Pinpoint the cell where the given text exists, returning its (x, y) midpoint coordinate. 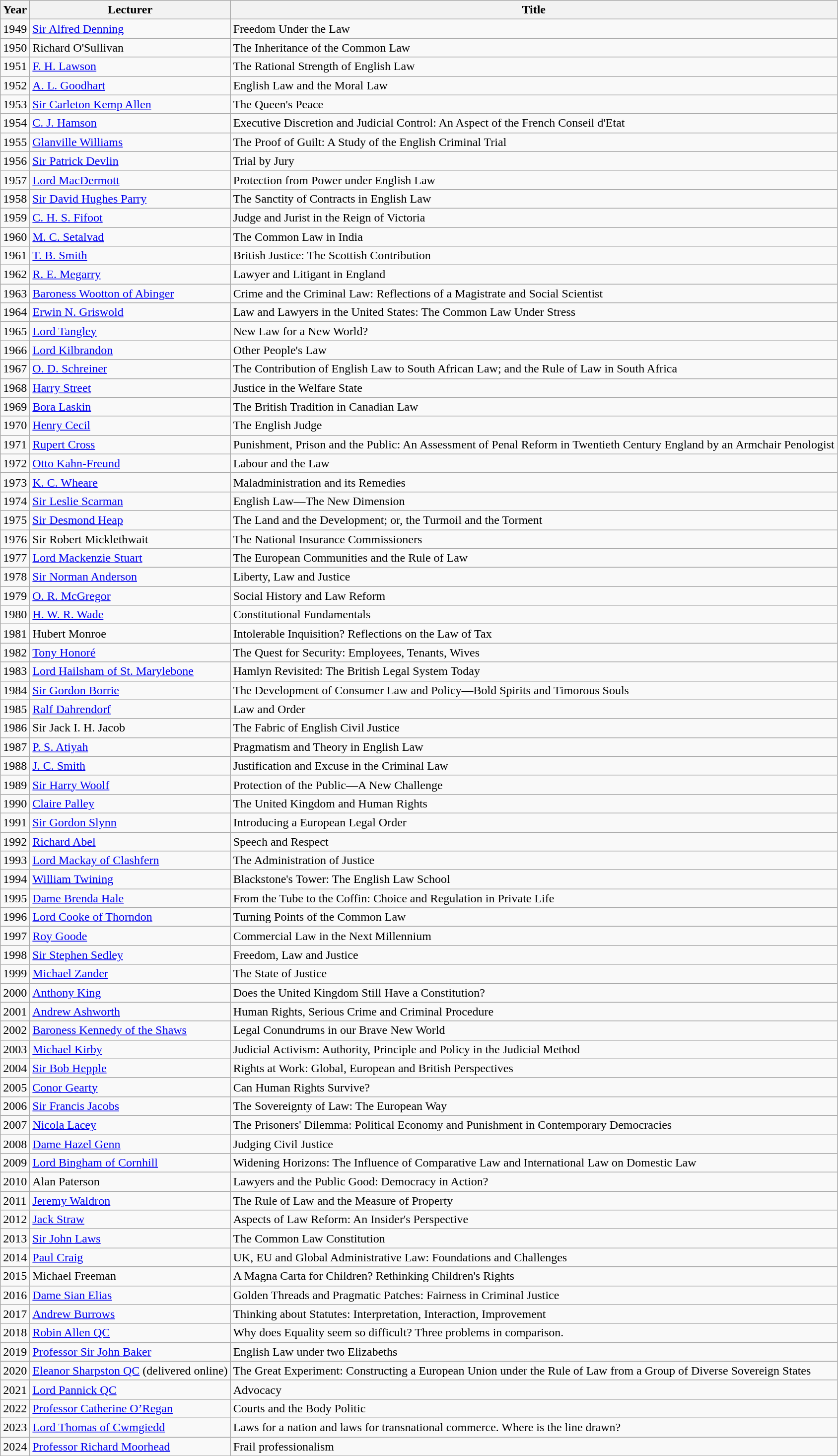
1962 (15, 275)
2009 (15, 1163)
1978 (15, 577)
Tony Honoré (130, 653)
The Common Law in India (534, 237)
The Land and the Development; or, the Turmoil and the Torment (534, 520)
The Queen's Peace (534, 104)
Does the United Kingdom Still Have a Constitution? (534, 993)
2007 (15, 1125)
2005 (15, 1087)
Sir Jack I. H. Jacob (130, 728)
Harry Street (130, 388)
Sir Bob Hepple (130, 1068)
Title (534, 10)
1988 (15, 766)
1954 (15, 123)
1994 (15, 879)
1977 (15, 558)
Sir Harry Woolf (130, 785)
The Administration of Justice (534, 861)
J. C. Smith (130, 766)
2017 (15, 1314)
A. L. Goodhart (130, 85)
Professor Richard Moorhead (130, 1447)
2012 (15, 1220)
1951 (15, 67)
The European Communities and the Rule of Law (534, 558)
1959 (15, 218)
Sir Carleton Kemp Allen (130, 104)
Professor Sir John Baker (130, 1352)
Punishment, Prison and the Public: An Assessment of Penal Reform in Twentieth Century England by an Armchair Penologist (534, 444)
Baroness Wootton of Abinger (130, 293)
1957 (15, 180)
Lord MacDermott (130, 180)
Dame Hazel Genn (130, 1144)
The Quest for Security: Employees, Tenants, Wives (534, 653)
Trial by Jury (534, 161)
1975 (15, 520)
Thinking about Statutes: Interpretation, Interaction, Improvement (534, 1314)
1953 (15, 104)
Michael Kirby (130, 1049)
Introducing a European Legal Order (534, 822)
1982 (15, 653)
Sir Desmond Heap (130, 520)
2021 (15, 1389)
Anthony King (130, 993)
Lord Mackay of Clashfern (130, 861)
1967 (15, 369)
H. W. R. Wade (130, 615)
1974 (15, 501)
1998 (15, 955)
Lord Thomas of Cwmgiedd (130, 1427)
1973 (15, 482)
Dame Sian Elias (130, 1295)
Freedom Under the Law (534, 29)
1995 (15, 898)
New Law for a New World? (534, 331)
1952 (15, 85)
Richard O'Sullivan (130, 48)
C. J. Hamson (130, 123)
2015 (15, 1276)
1968 (15, 388)
Golden Threads and Pragmatic Patches: Fairness in Criminal Justice (534, 1295)
Other People's Law (534, 350)
Labour and the Law (534, 463)
Widening Horizons: The Influence of Comparative Law and International Law on Domestic Law (534, 1163)
P. S. Atiyah (130, 747)
1958 (15, 199)
Michael Zander (130, 974)
Year (15, 10)
The State of Justice (534, 974)
T. B. Smith (130, 256)
The National Insurance Commissioners (534, 539)
The United Kingdom and Human Rights (534, 803)
1997 (15, 936)
Sir David Hughes Parry (130, 199)
Laws for a nation and laws for transnational commerce. Where is the line drawn? (534, 1427)
Law and Order (534, 709)
The Prisoners' Dilemma: Political Economy and Punishment in Contemporary Democracies (534, 1125)
1989 (15, 785)
Sir Norman Anderson (130, 577)
The Fabric of English Civil Justice (534, 728)
Conor Gearty (130, 1087)
Paul Craig (130, 1257)
R. E. Megarry (130, 275)
1993 (15, 861)
Lord Cooke of Thorndon (130, 917)
1972 (15, 463)
Sir Gordon Borrie (130, 690)
1981 (15, 634)
Sir Stephen Sedley (130, 955)
1983 (15, 671)
Frail professionalism (534, 1447)
The Inheritance of the Common Law (534, 48)
Advocacy (534, 1389)
Richard Abel (130, 842)
UK, EU and Global Administrative Law: Foundations and Challenges (534, 1257)
Justice in the Welfare State (534, 388)
1979 (15, 596)
Courts and the Body Politic (534, 1408)
Rights at Work: Global, European and British Perspectives (534, 1068)
Baroness Kennedy of the Shaws (130, 1030)
1971 (15, 444)
Judicial Activism: Authority, Principle and Policy in the Judicial Method (534, 1049)
K. C. Wheare (130, 482)
2020 (15, 1371)
1980 (15, 615)
Lord Tangley (130, 331)
Why does Equality seem so difficult? Three problems in comparison. (534, 1333)
2018 (15, 1333)
Sir Robert Micklethwait (130, 539)
Maladministration and its Remedies (534, 482)
Jeremy Waldron (130, 1201)
Freedom, Law and Justice (534, 955)
Otto Kahn-Freund (130, 463)
Bora Laskin (130, 407)
Andrew Burrows (130, 1314)
1984 (15, 690)
Blackstone's Tower: The English Law School (534, 879)
English Law under two Elizabeths (534, 1352)
The Rational Strength of English Law (534, 67)
The Sanctity of Contracts in English Law (534, 199)
1991 (15, 822)
1949 (15, 29)
1992 (15, 842)
Lawyer and Litigant in England (534, 275)
1955 (15, 142)
Alan Paterson (130, 1182)
The Great Experiment: Constructing a European Union under the Rule of Law from a Group of Diverse Sovereign States (534, 1371)
C. H. S. Fifoot (130, 218)
1950 (15, 48)
English Law and the Moral Law (534, 85)
Justification and Excuse in the Criminal Law (534, 766)
2024 (15, 1447)
1987 (15, 747)
Hamlyn Revisited: The British Legal System Today (534, 671)
2013 (15, 1238)
2022 (15, 1408)
Rupert Cross (130, 444)
Ralf Dahrendorf (130, 709)
2016 (15, 1295)
Lord Hailsham of St. Marylebone (130, 671)
Dame Brenda Hale (130, 898)
Intolerable Inquisition? Reflections on the Law of Tax (534, 634)
Glanville Williams (130, 142)
Sir Patrick Devlin (130, 161)
1963 (15, 293)
British Justice: The Scottish Contribution (534, 256)
Judge and Jurist in the Reign of Victoria (534, 218)
The Contribution of English Law to South African Law; and the Rule of Law in South Africa (534, 369)
Roy Goode (130, 936)
The Development of Consumer Law and Policy—Bold Spirits and Timorous Souls (534, 690)
1969 (15, 407)
2023 (15, 1427)
Hubert Monroe (130, 634)
Protection of the Public—A New Challenge (534, 785)
Speech and Respect (534, 842)
1986 (15, 728)
1964 (15, 312)
William Twining (130, 879)
2014 (15, 1257)
A Magna Carta for Children? Rethinking Children's Rights (534, 1276)
1990 (15, 803)
2004 (15, 1068)
Sir John Laws (130, 1238)
Lord Bingham of Cornhill (130, 1163)
2019 (15, 1352)
Aspects of Law Reform: An Insider's Perspective (534, 1220)
1970 (15, 426)
O. D. Schreiner (130, 369)
Social History and Law Reform (534, 596)
Michael Freeman (130, 1276)
Lord Mackenzie Stuart (130, 558)
The Sovereignty of Law: The European Way (534, 1106)
English Law—The New Dimension (534, 501)
F. H. Lawson (130, 67)
Can Human Rights Survive? (534, 1087)
Commercial Law in the Next Millennium (534, 936)
2002 (15, 1030)
2010 (15, 1182)
Eleanor Sharpston QC (delivered online) (130, 1371)
Liberty, Law and Justice (534, 577)
2003 (15, 1049)
Sir Gordon Slynn (130, 822)
O. R. McGregor (130, 596)
2011 (15, 1201)
1976 (15, 539)
Lord Pannick QC (130, 1389)
Turning Points of the Common Law (534, 917)
1961 (15, 256)
Protection from Power under English Law (534, 180)
Robin Allen QC (130, 1333)
1996 (15, 917)
Legal Conundrums in our Brave New World (534, 1030)
Pragmatism and Theory in English Law (534, 747)
Human Rights, Serious Crime and Criminal Procedure (534, 1012)
Law and Lawyers in the United States: The Common Law Under Stress (534, 312)
2008 (15, 1144)
Lecturer (130, 10)
From the Tube to the Coffin: Choice and Regulation in Private Life (534, 898)
1966 (15, 350)
Professor Catherine O’Regan (130, 1408)
The Proof of Guilt: A Study of the English Criminal Trial (534, 142)
2000 (15, 993)
1985 (15, 709)
Andrew Ashworth (130, 1012)
Nicola Lacey (130, 1125)
Sir Francis Jacobs (130, 1106)
Claire Palley (130, 803)
1999 (15, 974)
Sir Leslie Scarman (130, 501)
Lord Kilbrandon (130, 350)
2006 (15, 1106)
Executive Discretion and Judicial Control: An Aspect of the French Conseil d'Etat (534, 123)
The English Judge (534, 426)
Henry Cecil (130, 426)
The Common Law Constitution (534, 1238)
M. C. Setalvad (130, 237)
Lawyers and the Public Good: Democracy in Action? (534, 1182)
1956 (15, 161)
Jack Straw (130, 1220)
Judging Civil Justice (534, 1144)
Constitutional Fundamentals (534, 615)
1960 (15, 237)
1965 (15, 331)
2001 (15, 1012)
The British Tradition in Canadian Law (534, 407)
Crime and the Criminal Law: Reflections of a Magistrate and Social Scientist (534, 293)
Sir Alfred Denning (130, 29)
The Rule of Law and the Measure of Property (534, 1201)
Erwin N. Griswold (130, 312)
